Locate the cell with the specified text and output its (x, y) center coordinate. 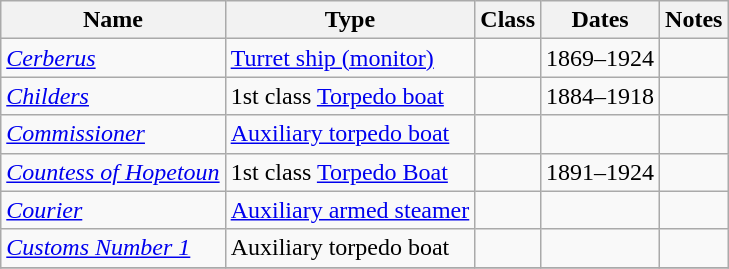
Courier (113, 210)
Notes (694, 20)
Cerberus (113, 58)
1869–1924 (600, 58)
Class (508, 20)
1884–1918 (600, 96)
Dates (600, 20)
1891–1924 (600, 172)
1st class Torpedo boat (350, 96)
Customs Number 1 (113, 248)
Auxiliary armed steamer (350, 210)
Name (113, 20)
Type (350, 20)
1st class Torpedo Boat (350, 172)
Turret ship (monitor) (350, 58)
Childers (113, 96)
Commissioner (113, 134)
Countess of Hopetoun (113, 172)
